Locate the cell with the specified text and output its (X, Y) center coordinate. 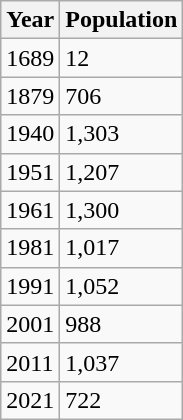
1991 (30, 286)
1981 (30, 248)
1,303 (122, 134)
1,300 (122, 210)
2021 (30, 400)
1689 (30, 58)
722 (122, 400)
1,207 (122, 172)
706 (122, 96)
1,052 (122, 286)
1940 (30, 134)
1951 (30, 172)
2001 (30, 324)
2011 (30, 362)
12 (122, 58)
Population (122, 20)
1,017 (122, 248)
1,037 (122, 362)
1961 (30, 210)
1879 (30, 96)
988 (122, 324)
Year (30, 20)
